Capture the cell that displays the provided text and extract its (x, y) central coordinate. 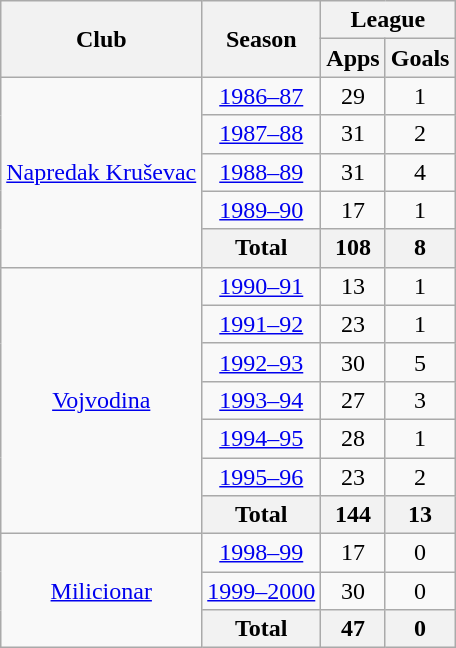
1990–91 (262, 286)
29 (353, 96)
1989–90 (262, 210)
5 (420, 362)
1987–88 (262, 134)
28 (353, 438)
108 (353, 248)
27 (353, 400)
1994–95 (262, 438)
4 (420, 172)
Club (102, 39)
1998–99 (262, 553)
Season (262, 39)
Vojvodina (102, 400)
3 (420, 400)
144 (353, 515)
1992–93 (262, 362)
1993–94 (262, 400)
Goals (420, 58)
1995–96 (262, 477)
1988–89 (262, 172)
1991–92 (262, 324)
League (388, 20)
Napredak Kruševac (102, 172)
Milicionar (102, 591)
Apps (353, 58)
1999–2000 (262, 591)
1986–87 (262, 96)
47 (353, 629)
8 (420, 248)
